Scan for the cell matching the given text and deliver its (X, Y) coordinate at center. 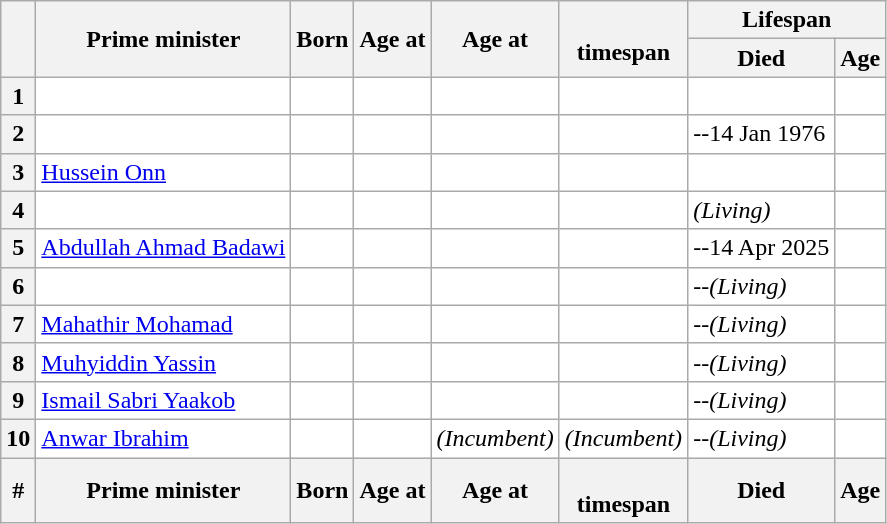
1 (18, 96)
Lifespan (787, 20)
4 (18, 210)
Muhyiddin Yassin (164, 362)
# (18, 490)
3 (18, 172)
--14 Jan 1976 (762, 134)
Ismail Sabri Yaakob (164, 400)
6 (18, 286)
Anwar Ibrahim (164, 438)
--14 Apr 2025 (762, 248)
5 (18, 248)
9 (18, 400)
10 (18, 438)
8 (18, 362)
Mahathir Mohamad (164, 324)
Hussein Onn (164, 172)
Abdullah Ahmad Badawi (164, 248)
(Living) (762, 210)
2 (18, 134)
7 (18, 324)
